Extract the [X, Y] coordinate from the center of the cell holding the provided text.  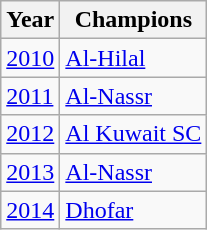
Al Kuwait SC [134, 134]
2014 [30, 210]
2013 [30, 172]
2011 [30, 96]
2012 [30, 134]
Year [30, 20]
Champions [134, 20]
2010 [30, 58]
Al-Hilal [134, 58]
Dhofar [134, 210]
